Determine the [x, y] coordinate at the center of the cell enclosing the given text.  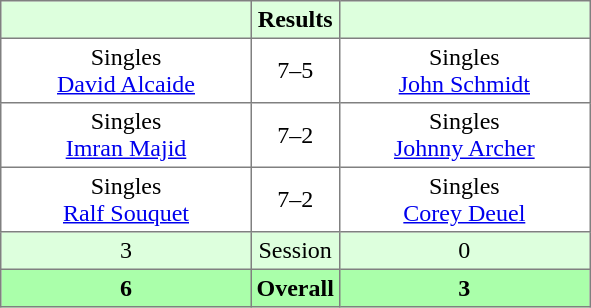
Results [295, 20]
7–5 [295, 70]
Overall [295, 288]
SinglesRalf Souquet [126, 199]
Session [295, 251]
SinglesJohn Schmidt [464, 70]
SinglesJohnny Archer [464, 135]
SinglesCorey Deuel [464, 199]
SinglesDavid Alcaide [126, 70]
SinglesImran Majid [126, 135]
6 [126, 288]
0 [464, 251]
